From the cell containing the given text, extract its center point as [X, Y] coordinate. 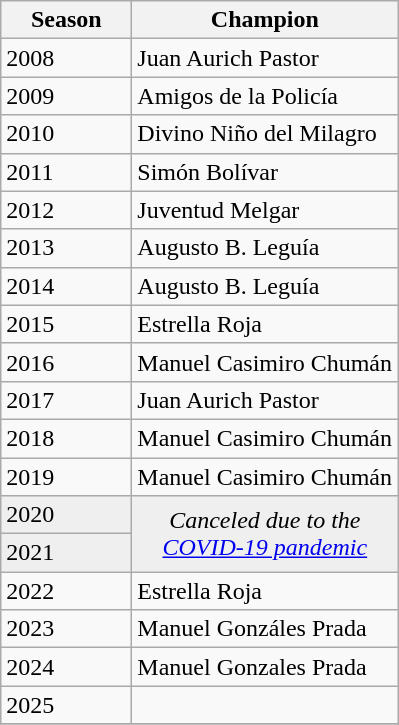
2017 [66, 400]
Juventud Melgar [265, 210]
2010 [66, 134]
2014 [66, 286]
Simón Bolívar [265, 172]
2020 [66, 515]
2011 [66, 172]
2025 [66, 705]
2021 [66, 553]
Champion [265, 20]
2013 [66, 248]
2018 [66, 438]
Manuel Gonzáles Prada [265, 629]
2024 [66, 667]
Amigos de la Policía [265, 96]
2022 [66, 591]
2019 [66, 477]
2012 [66, 210]
2008 [66, 58]
Season [66, 20]
2023 [66, 629]
2015 [66, 324]
Divino Niño del Milagro [265, 134]
Canceled due to the COVID-19 pandemic [265, 534]
2016 [66, 362]
Manuel Gonzales Prada [265, 667]
2009 [66, 96]
